Capture the cell that displays the provided text and extract its [X, Y] central coordinate. 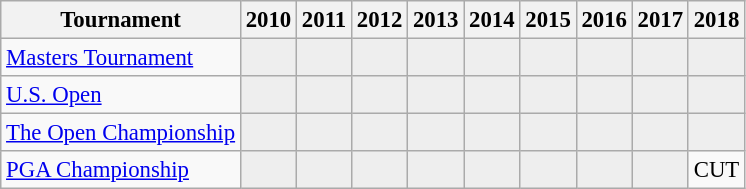
2015 [548, 20]
CUT [716, 170]
2014 [492, 20]
The Open Championship [121, 133]
2011 [324, 20]
2012 [379, 20]
Tournament [121, 20]
2010 [268, 20]
2018 [716, 20]
2013 [436, 20]
2016 [604, 20]
PGA Championship [121, 170]
2017 [660, 20]
U.S. Open [121, 95]
Masters Tournament [121, 58]
